Return [x, y] of the center of cell containing provided text 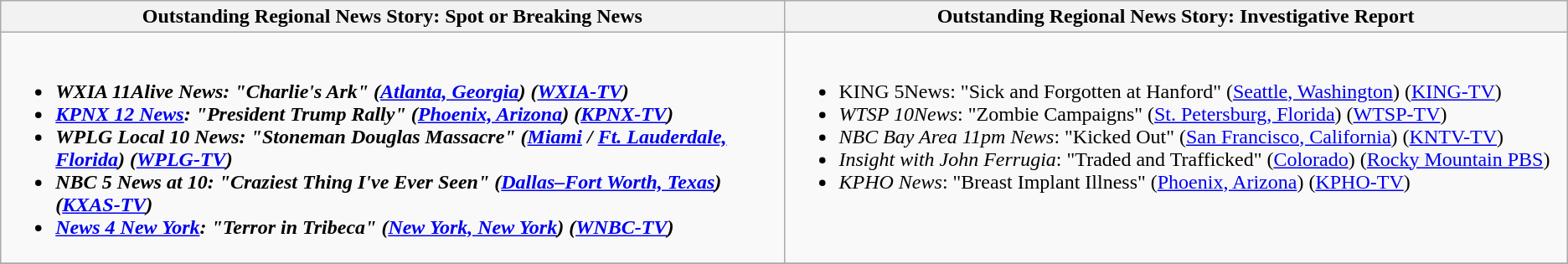
Outstanding Regional News Story: Investigative Report [1176, 17]
Outstanding Regional News Story: Spot or Breaking News [392, 17]
